Detect which cell encompasses the target text, then output its (X, Y) center coordinate. 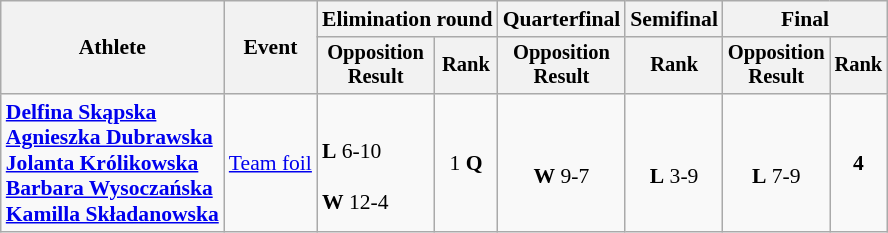
Semifinal (674, 19)
L 3-9 (674, 163)
Delfina SkąpskaAgnieszka DubrawskaJolanta KrólikowskaBarbara WysoczańskaKamilla Składanowska (112, 163)
Event (270, 48)
4 (859, 163)
Team foil (270, 163)
W 9-7 (562, 163)
L 7-9 (776, 163)
Elimination round (408, 19)
Quarterfinal (562, 19)
1 Q (466, 163)
L 6-10 W 12-4 (376, 163)
Athlete (112, 48)
Final (805, 19)
